Capture the cell that displays the provided text and extract its (x, y) central coordinate. 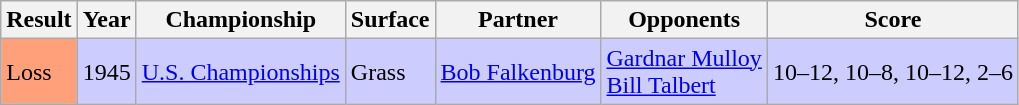
Loss (39, 72)
Gardnar Mulloy Bill Talbert (684, 72)
Score (892, 20)
Partner (518, 20)
Surface (390, 20)
Year (106, 20)
Opponents (684, 20)
10–12, 10–8, 10–12, 2–6 (892, 72)
1945 (106, 72)
Result (39, 20)
Championship (240, 20)
Bob Falkenburg (518, 72)
Grass (390, 72)
U.S. Championships (240, 72)
